Provide the [x, y] coordinate of the cell's center where the given text is located.  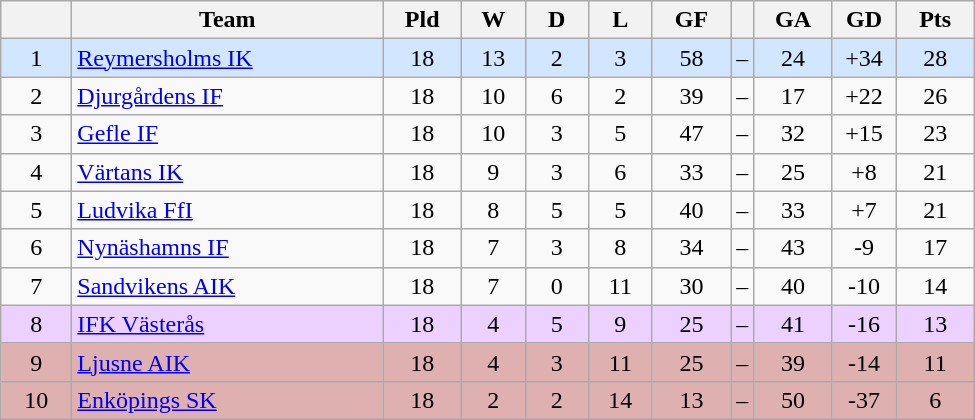
Enköpings SK [228, 400]
30 [692, 286]
28 [936, 58]
Pld [422, 20]
43 [794, 248]
34 [692, 248]
Nynäshamns IF [228, 248]
24 [794, 58]
GA [794, 20]
58 [692, 58]
+8 [864, 172]
Ljusne AIK [228, 362]
26 [936, 96]
Pts [936, 20]
-37 [864, 400]
0 [557, 286]
IFK Västerås [228, 324]
D [557, 20]
32 [794, 134]
41 [794, 324]
Djurgårdens IF [228, 96]
GF [692, 20]
Gefle IF [228, 134]
Team [228, 20]
L [621, 20]
23 [936, 134]
W [493, 20]
47 [692, 134]
-16 [864, 324]
Sandvikens AIK [228, 286]
+22 [864, 96]
-10 [864, 286]
1 [36, 58]
+7 [864, 210]
50 [794, 400]
Reymersholms IK [228, 58]
+15 [864, 134]
GD [864, 20]
-14 [864, 362]
-9 [864, 248]
+34 [864, 58]
Värtans IK [228, 172]
Ludvika FfI [228, 210]
